Search for the cell housing the specified text and yield its [x, y] center coordinate. 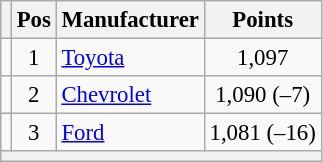
1,097 [262, 58]
1,081 (–16) [262, 133]
Chevrolet [130, 95]
Points [262, 20]
1 [34, 58]
1,090 (–7) [262, 95]
Manufacturer [130, 20]
Ford [130, 133]
2 [34, 95]
3 [34, 133]
Pos [34, 20]
Toyota [130, 58]
